For the text-containing cell, return its midpoint in [X, Y] coordinate format. 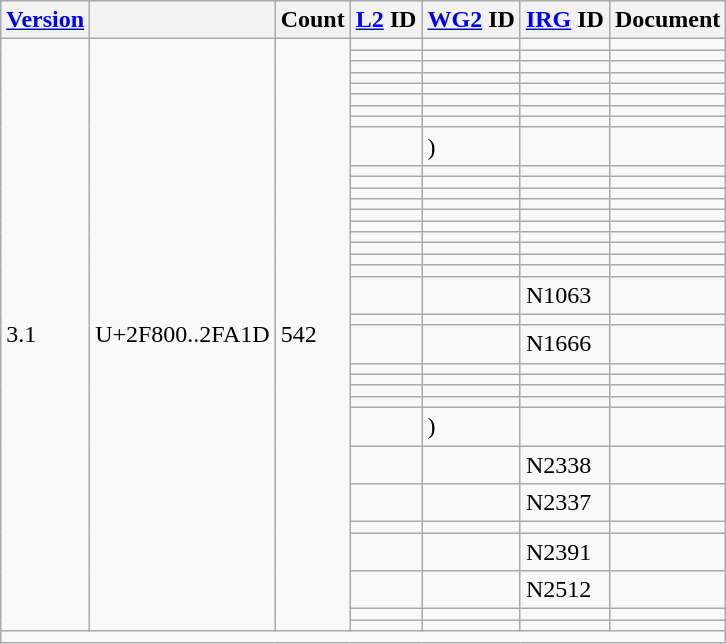
Document [667, 20]
N2338 [564, 465]
L2 ID [386, 20]
N2337 [564, 503]
U+2F800..2FA1D [183, 335]
N1063 [564, 295]
542 [312, 335]
N1666 [564, 344]
N2391 [564, 552]
WG2 ID [471, 20]
Count [312, 20]
IRG ID [564, 20]
Version [46, 20]
N2512 [564, 590]
3.1 [46, 335]
